Return (X, Y) of the center of cell containing provided text 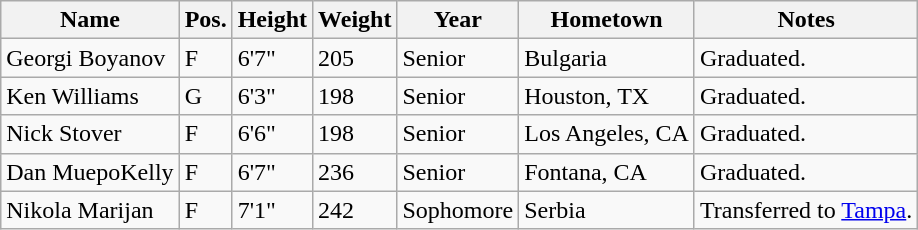
Name (90, 20)
6'6" (272, 134)
Bulgaria (607, 58)
Pos. (206, 20)
Serbia (607, 210)
Notes (806, 20)
7'1" (272, 210)
Dan MuepoKelly (90, 172)
Georgi Boyanov (90, 58)
236 (355, 172)
205 (355, 58)
242 (355, 210)
Sophomore (458, 210)
Nick Stover (90, 134)
Houston, TX (607, 96)
Transferred to Tampa. (806, 210)
Fontana, CA (607, 172)
G (206, 96)
Year (458, 20)
Nikola Marijan (90, 210)
Ken Williams (90, 96)
Weight (355, 20)
Hometown (607, 20)
Los Angeles, CA (607, 134)
6'3" (272, 96)
Height (272, 20)
